Search for the cell housing the specified text and yield its [x, y] center coordinate. 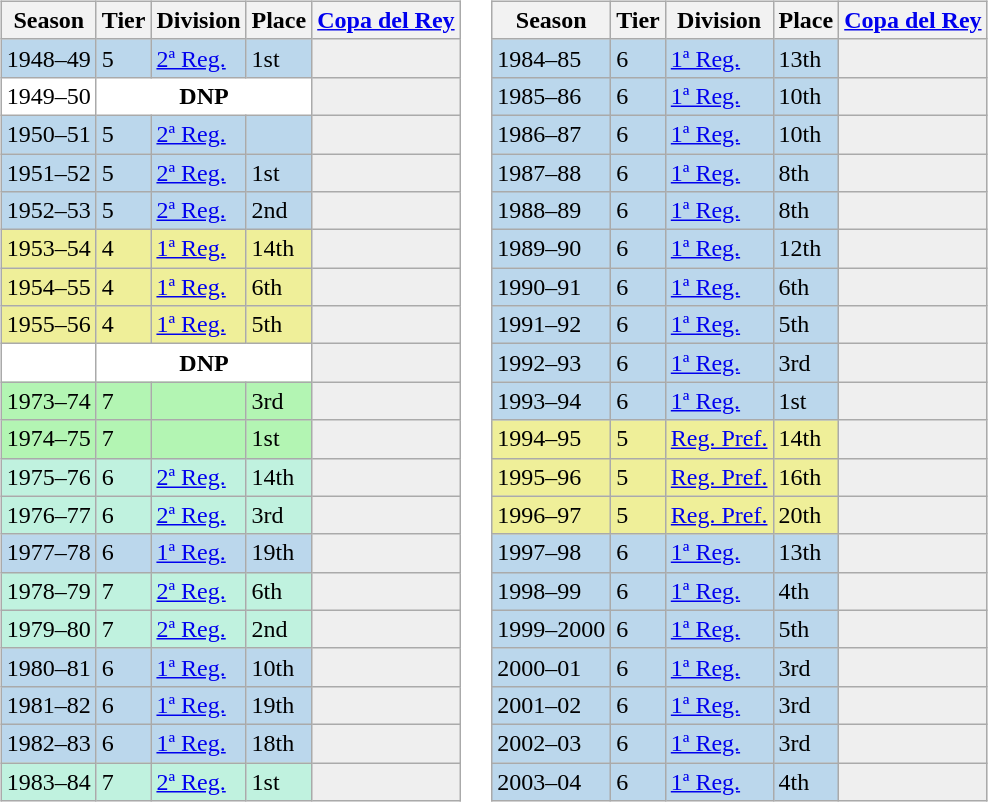
2003–04 [552, 781]
1997–98 [552, 553]
12th [806, 249]
1991–92 [552, 325]
1983–84 [48, 781]
1979–80 [48, 629]
1980–81 [48, 667]
1993–94 [552, 401]
1982–83 [48, 743]
1985–86 [552, 96]
1948–49 [48, 58]
16th [806, 477]
1986–87 [552, 134]
1976–77 [48, 515]
1981–82 [48, 705]
1950–51 [48, 134]
1973–74 [48, 401]
1951–52 [48, 173]
1994–95 [552, 439]
1978–79 [48, 591]
1974–75 [48, 439]
18th [279, 743]
1990–91 [552, 287]
1954–55 [48, 287]
1996–97 [552, 515]
1955–56 [48, 325]
1998–99 [552, 591]
1988–89 [552, 211]
2002–03 [552, 743]
1984–85 [552, 58]
1999–2000 [552, 629]
1989–90 [552, 249]
1987–88 [552, 173]
1949–50 [48, 96]
20th [806, 515]
1953–54 [48, 249]
1992–93 [552, 363]
1975–76 [48, 477]
1995–96 [552, 477]
1952–53 [48, 211]
2001–02 [552, 705]
2000–01 [552, 667]
1977–78 [48, 553]
